Search for the cell housing the specified text and yield its [x, y] center coordinate. 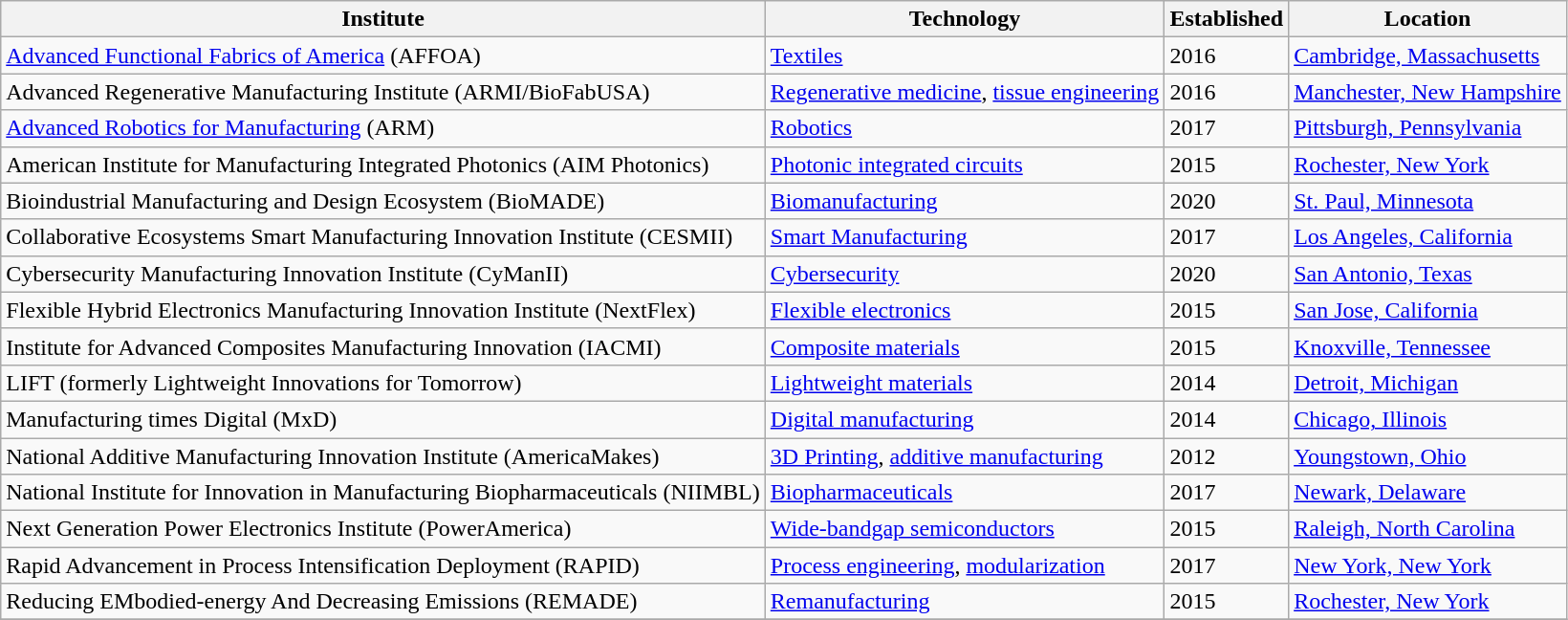
Process engineering, modularization [965, 565]
Los Angeles, California [1428, 237]
American Institute for Manufacturing Integrated Photonics (AIM Photonics) [383, 165]
Flexible Hybrid Electronics Manufacturing Innovation Institute (NextFlex) [383, 310]
Advanced Functional Fabrics of America (AFFOA) [383, 55]
Remanufacturing [965, 602]
Robotics [965, 128]
Biomanufacturing [965, 201]
National Additive Manufacturing Innovation Institute (AmericaMakes) [383, 456]
Manufacturing times Digital (MxD) [383, 419]
Cambridge, Massachusetts [1428, 55]
LIFT (formerly Lightweight Innovations for Tomorrow) [383, 383]
St. Paul, Minnesota [1428, 201]
Manchester, New Hampshire [1428, 92]
Wide-bandgap semiconductors [965, 529]
Advanced Regenerative Manufacturing Institute (ARMI/BioFabUSA) [383, 92]
Smart Manufacturing [965, 237]
Flexible electronics [965, 310]
Pittsburgh, Pennsylvania [1428, 128]
Rapid Advancement in Process Intensification Deployment (RAPID) [383, 565]
Detroit, Michigan [1428, 383]
Composite materials [965, 346]
National Institute for Innovation in Manufacturing Biopharmaceuticals (NIIMBL) [383, 493]
Youngstown, Ohio [1428, 456]
Digital manufacturing [965, 419]
Location [1428, 19]
San Jose, California [1428, 310]
Biopharmaceuticals [965, 493]
Institute [383, 19]
Cybersecurity [965, 274]
Newark, Delaware [1428, 493]
Institute for Advanced Composites Manufacturing Innovation (IACMI) [383, 346]
Lightweight materials [965, 383]
Regenerative medicine, tissue engineering [965, 92]
Textiles [965, 55]
Advanced Robotics for Manufacturing (ARM) [383, 128]
San Antonio, Texas [1428, 274]
Next Generation Power Electronics Institute (PowerAmerica) [383, 529]
Cybersecurity Manufacturing Innovation Institute (CyManII) [383, 274]
3D Printing, additive manufacturing [965, 456]
Reducing EMbodied-energy And Decreasing Emissions (REMADE) [383, 602]
Photonic integrated circuits [965, 165]
New York, New York [1428, 565]
Collaborative Ecosystems Smart Manufacturing Innovation Institute (CESMII) [383, 237]
2012 [1227, 456]
Bioindustrial Manufacturing and Design Ecosystem (BioMADE) [383, 201]
Raleigh, North Carolina [1428, 529]
Chicago, Illinois [1428, 419]
Technology [965, 19]
Knoxville, Tennessee [1428, 346]
Established [1227, 19]
